Find where the given text appears and provide that cell's center as (X, Y) coordinate. 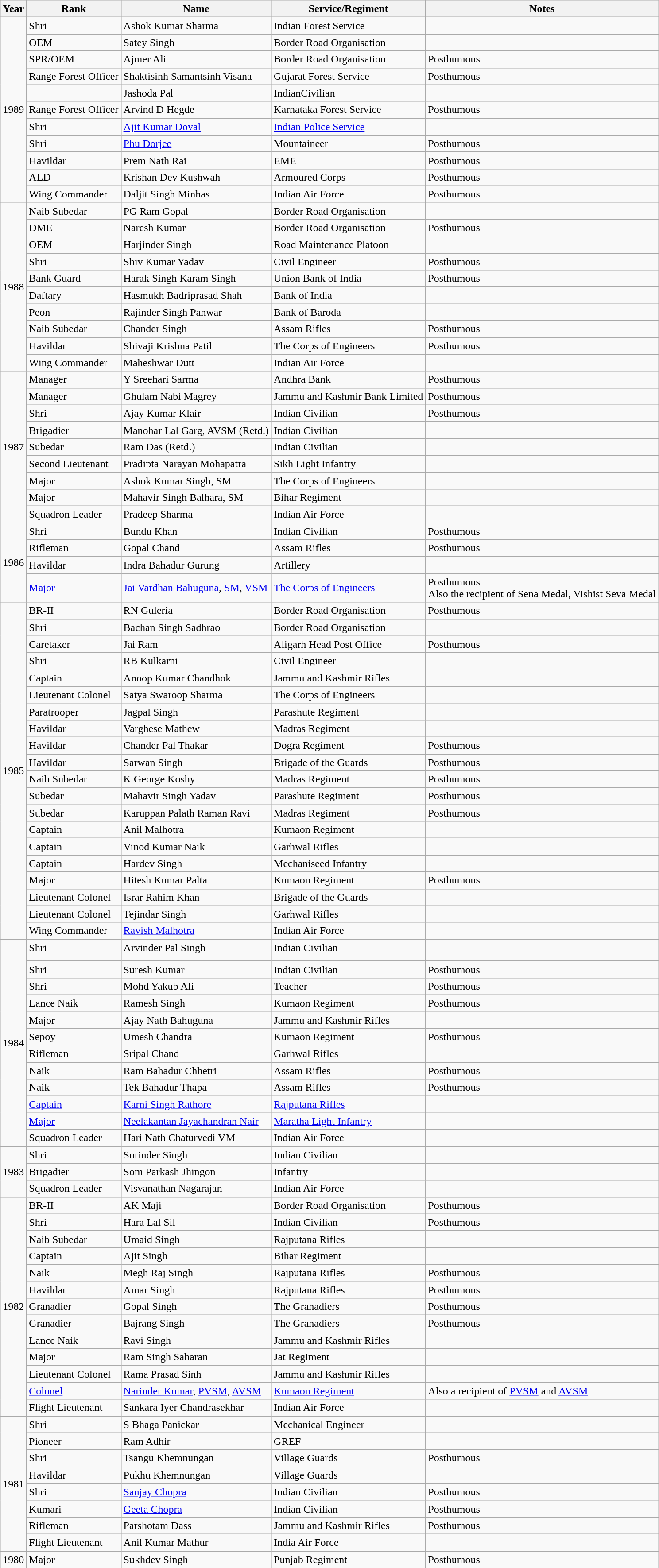
Ram Adhir (196, 1441)
Aligarh Head Post Office (349, 644)
Rajinder Singh Panwar (196, 312)
Bundu Khan (196, 531)
Hardev Singh (196, 863)
Ram Singh Saharan (196, 1357)
Hara Lal Sil (196, 1222)
Tejindar Singh (196, 914)
Phu Dorjee (196, 143)
Jat Regiment (349, 1357)
Prem Nath Rai (196, 160)
Pukhu Khemnungan (196, 1475)
Maratha Light Infantry (349, 1121)
RB Kulkarni (196, 661)
Shaktisinh Samantsinh Visana (196, 76)
Umesh Chandra (196, 1037)
Daftary (74, 295)
Pioneer (74, 1441)
Rama Prasad Sinh (196, 1374)
Umaid Singh (196, 1239)
Paratrooper (74, 712)
Varghese Mathew (196, 728)
1986 (13, 562)
Suresh Kumar (196, 969)
Hasmukh Badriprasad Shah (196, 295)
Harjinder Singh (196, 245)
1980 (13, 1559)
Infantry (349, 1172)
Sripal Chand (196, 1054)
Satya Swaroop Sharma (196, 695)
Maheshwar Dutt (196, 363)
RN Guleria (196, 611)
1988 (13, 287)
Mahavir Singh Yadav (196, 796)
Also a recipient of PVSM and AVSM (542, 1391)
Mountaineer (349, 143)
Megh Raj Singh (196, 1273)
Chander Pal Thakar (196, 745)
Surinder Singh (196, 1155)
Israr Rahim Khan (196, 897)
Mohd Yakub Ali (196, 986)
Anil Malhotra (196, 830)
Bank Guard (74, 279)
S Bhaga Panickar (196, 1425)
Indian Police Service (349, 127)
GREF (349, 1441)
1987 (13, 447)
Vinod Kumar Naik (196, 847)
Sikh Light Infantry (349, 464)
K George Koshy (196, 779)
Parshotam Dass (196, 1525)
Krishan Dev Kushwah (196, 177)
Union Bank of India (349, 279)
Colonel (74, 1391)
India Air Force (349, 1542)
Ajmer Ali (196, 59)
Narinder Kumar, PVSM, AVSM (196, 1391)
Anoop Kumar Chandhok (196, 678)
AK Maji (196, 1205)
Karni Singh Rathore (196, 1104)
Caretaker (74, 644)
Gujarat Forest Service (349, 76)
1989 (13, 110)
Jagpal Singh (196, 712)
1981 (13, 1483)
Geeta Chopra (196, 1509)
Anil Kumar Mathur (196, 1542)
Rank (74, 9)
Artillery (349, 565)
Hitesh Kumar Palta (196, 880)
Mahavir Singh Balhara, SM (196, 498)
Bajrang Singh (196, 1324)
SPR/OEM (74, 59)
Road Maintenance Platoon (349, 245)
Indra Bahadur Gurung (196, 565)
Mechanical Engineer (349, 1425)
Jammu and Kashmir Bank Limited (349, 396)
Neelakantan Jayachandran Nair (196, 1121)
Ajit Singh (196, 1256)
Ashok Kumar Sharma (196, 26)
Shiv Kumar Yadav (196, 262)
IndianCivilian (349, 93)
Bank of India (349, 295)
Kumari (74, 1509)
1983 (13, 1172)
Indian Forest Service (349, 26)
Ravish Malhotra (196, 931)
1985 (13, 770)
Sankara Iyer Chandrasekhar (196, 1408)
Arvinder Pal Singh (196, 948)
Y Sreehari Sarma (196, 379)
Ajit Kumar Doval (196, 127)
PosthumousAlso the recipient of Sena Medal, Vishist Seva Medal (542, 588)
Dogra Regiment (349, 745)
Name (196, 9)
Gopal Chand (196, 548)
Jashoda Pal (196, 93)
Karuppan Palath Raman Ravi (196, 813)
Sanjay Chopra (196, 1492)
Sarwan Singh (196, 762)
Ram Das (Retd.) (196, 447)
Jai Ram (196, 644)
Ajay Kumar Klair (196, 413)
Armoured Corps (349, 177)
Ghulam Nabi Magrey (196, 396)
Mechaniseed Infantry (349, 863)
Satey Singh (196, 43)
Pradeep Sharma (196, 515)
PG Ram Gopal (196, 211)
Ashok Kumar Singh, SM (196, 480)
Sukhdev Singh (196, 1559)
Service/Regiment (349, 9)
1982 (13, 1306)
Daljit Singh Minhas (196, 194)
Hari Nath Chaturvedi VM (196, 1138)
Ram Bahadur Chhetri (196, 1071)
Notes (542, 9)
Andhra Bank (349, 379)
Amar Singh (196, 1290)
DME (74, 228)
Peon (74, 312)
Chander Singh (196, 329)
Sepoy (74, 1037)
Arvind D Hegde (196, 110)
Ajay Nath Bahuguna (196, 1020)
Tsangu Khemnungan (196, 1458)
Visvanathan Nagarajan (196, 1189)
Teacher (349, 986)
Ramesh Singh (196, 1003)
Pradipta Narayan Mohapatra (196, 464)
EME (349, 160)
Bank of Baroda (349, 312)
Tek Bahadur Thapa (196, 1088)
Naresh Kumar (196, 228)
Gopal Singh (196, 1307)
Jai Vardhan Bahuguna, SM, VSM (196, 588)
Ravi Singh (196, 1340)
Second Lieutenant (74, 464)
Manohar Lal Garg, AVSM (Retd.) (196, 430)
Shivaji Krishna Patil (196, 346)
Som Parkash Jhingon (196, 1172)
Bachan Singh Sadhrao (196, 627)
1984 (13, 1043)
ALD (74, 177)
Year (13, 9)
Karnataka Forest Service (349, 110)
Punjab Regiment (349, 1559)
Harak Singh Karam Singh (196, 279)
